Provide the [X, Y] coordinate of the cell's center where the given text is located.  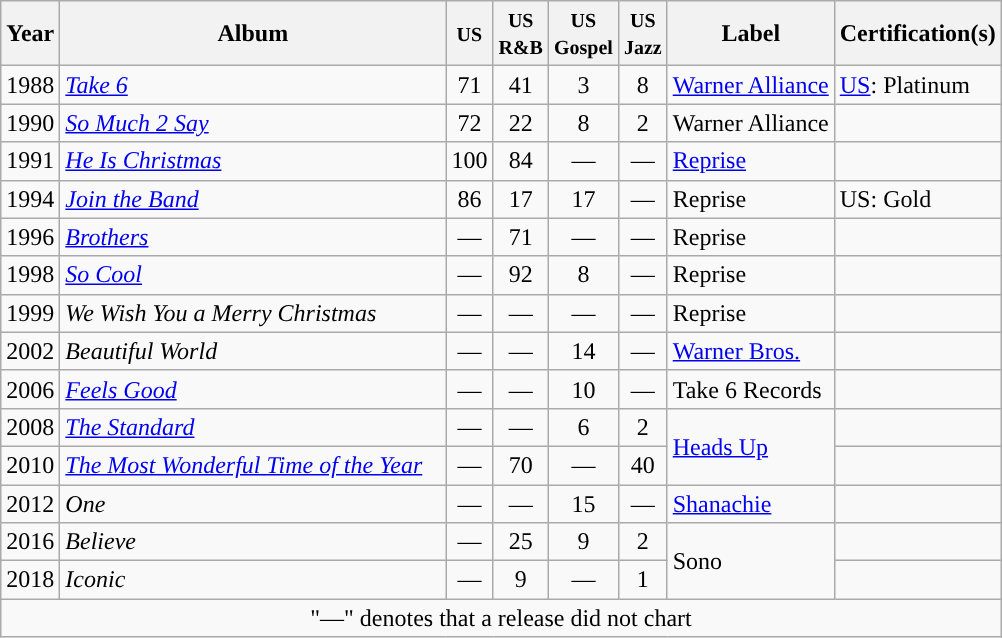
Take 6 Records [750, 389]
41 [521, 85]
So Much 2 Say [253, 123]
Sono [750, 561]
We Wish You a Merry Christmas [253, 313]
92 [521, 275]
1994 [30, 199]
So Cool [253, 275]
2016 [30, 542]
2008 [30, 427]
2012 [30, 503]
The Most Wonderful Time of the Year [253, 465]
Warner Bros. [750, 351]
USGospel [583, 34]
3 [583, 85]
He Is Christmas [253, 161]
Album [253, 34]
Iconic [253, 580]
Certification(s) [918, 34]
USR&B [521, 34]
2006 [30, 389]
Label [750, 34]
Join the Band [253, 199]
2018 [30, 580]
40 [642, 465]
The Standard [253, 427]
100 [470, 161]
70 [521, 465]
US: Platinum [918, 85]
14 [583, 351]
US [470, 34]
Year [30, 34]
1988 [30, 85]
1990 [30, 123]
1991 [30, 161]
22 [521, 123]
US: Gold [918, 199]
10 [583, 389]
Beautiful World [253, 351]
1996 [30, 237]
1998 [30, 275]
One [253, 503]
1 [642, 580]
2002 [30, 351]
15 [583, 503]
1999 [30, 313]
6 [583, 427]
Believe [253, 542]
Brothers [253, 237]
Take 6 [253, 85]
86 [470, 199]
84 [521, 161]
25 [521, 542]
2010 [30, 465]
Heads Up [750, 446]
Shanachie [750, 503]
"—" denotes that a release did not chart [502, 618]
72 [470, 123]
USJazz [642, 34]
Feels Good [253, 389]
